Return the (x, y) coordinate for the center point of the cell that contains the specified text.  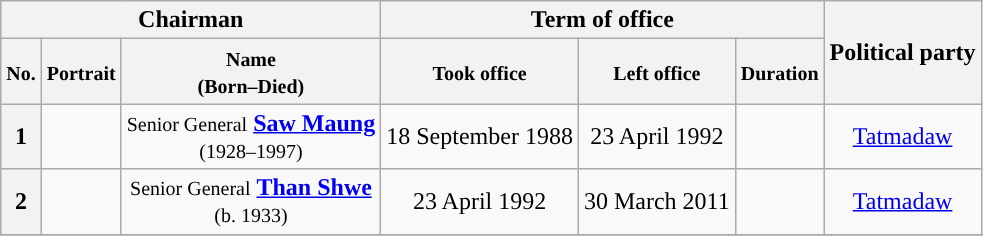
Senior General Than Shwe(b. 1933) (251, 202)
No. (21, 72)
Name(Born–Died) (251, 72)
Duration (780, 72)
1 (21, 136)
Chairman (191, 20)
Senior General Saw Maung(1928–1997) (251, 136)
18 September 1988 (480, 136)
Political party (902, 52)
Portrait (81, 72)
Left office (656, 72)
Term of office (602, 20)
Took office (480, 72)
2 (21, 202)
30 March 2011 (656, 202)
